Return the [x, y] coordinate for the center point of the cell that contains the specified text.  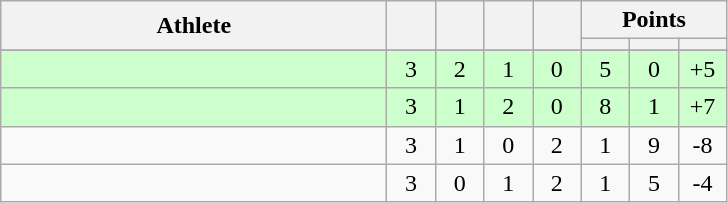
+7 [702, 107]
-8 [702, 145]
Points [654, 20]
8 [606, 107]
+5 [702, 69]
-4 [702, 183]
9 [654, 145]
Athlete [194, 26]
